Scan for the cell matching the given text and deliver its [X, Y] coordinate at center. 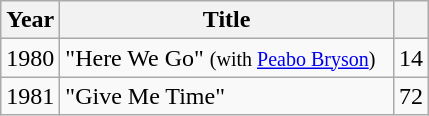
"Here We Go" (with Peabo Bryson) [227, 58]
Title [227, 20]
1981 [30, 96]
14 [410, 58]
"Give Me Time" [227, 96]
72 [410, 96]
Year [30, 20]
1980 [30, 58]
